Provide the [x, y] coordinate of the cell's center where the given text is located.  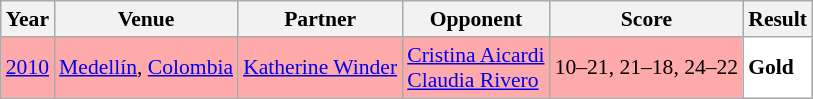
Gold [778, 68]
Partner [320, 19]
Opponent [476, 19]
Result [778, 19]
10–21, 21–18, 24–22 [647, 68]
Medellín, Colombia [146, 68]
Year [28, 19]
Score [647, 19]
Venue [146, 19]
Cristina Aicardi Claudia Rivero [476, 68]
2010 [28, 68]
Katherine Winder [320, 68]
